Output the [x, y] coordinate of the center of the cell containing the given text.  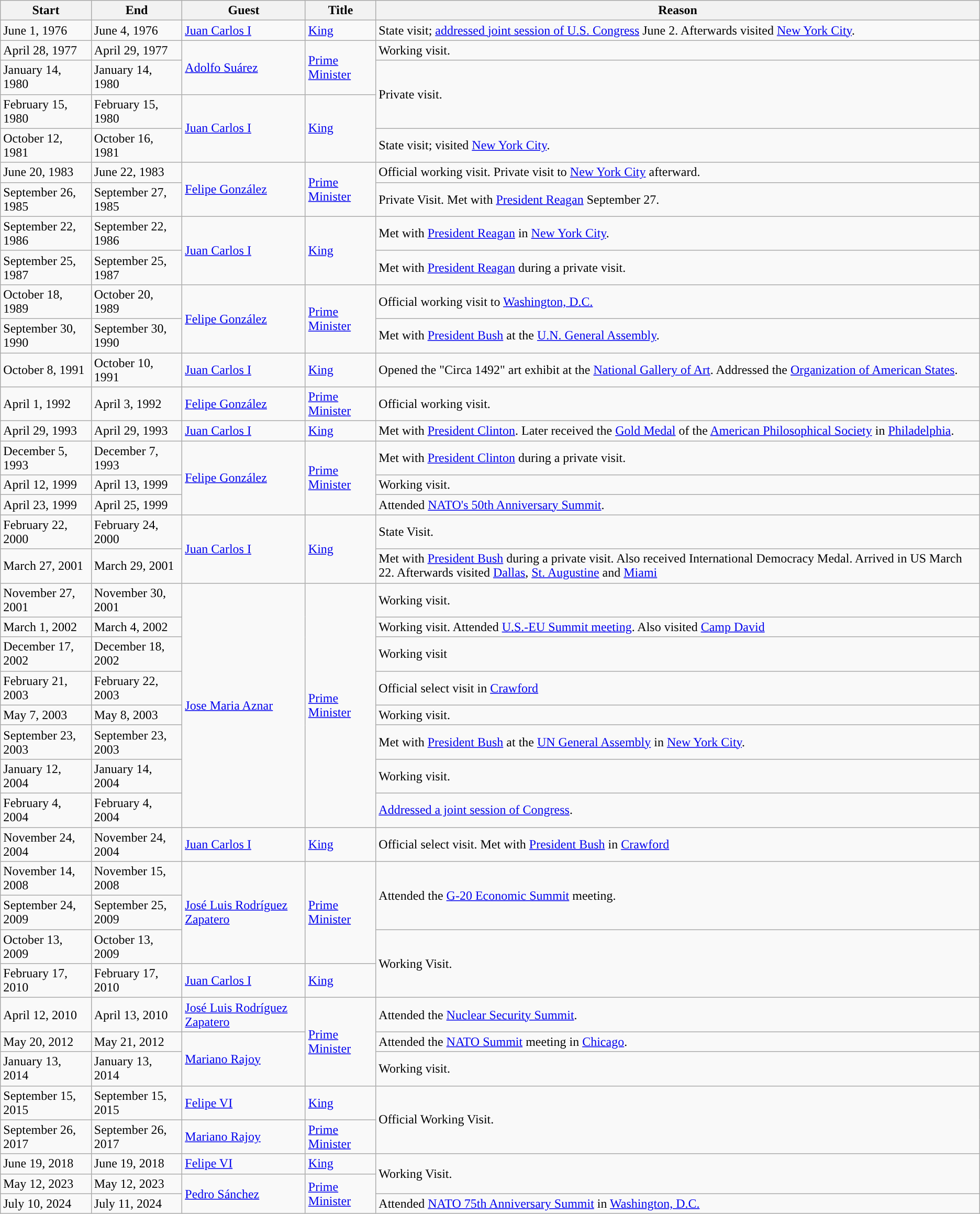
Guest [244, 10]
May 20, 2012 [46, 1042]
May 8, 2003 [137, 715]
December 18, 2002 [137, 654]
Attended the G-20 Economic Summit meeting. [677, 896]
Attended NATO's 50th Anniversary Summit. [677, 505]
September 25, 2009 [137, 912]
Met with President Clinton during a private visit. [677, 458]
April 28, 1977 [46, 50]
February 21, 2003 [46, 688]
September 24, 2009 [46, 912]
December 7, 1993 [137, 458]
Attended the Nuclear Security Summit. [677, 1015]
Jose Maria Aznar [244, 705]
April 13, 1999 [137, 485]
November 30, 2001 [137, 600]
September 26, 1985 [46, 199]
April 12, 1999 [46, 485]
November 15, 2008 [137, 879]
June 22, 1983 [137, 172]
February 22, 2000 [46, 532]
Pedro Sánchez [244, 1194]
April 29, 1977 [137, 50]
December 5, 1993 [46, 458]
Official working visit. [677, 404]
June 20, 1983 [46, 172]
Official select visit in Crawford [677, 688]
November 27, 2001 [46, 600]
April 1, 1992 [46, 404]
State visit; addressed joint session of U.S. Congress June 2. Afterwards visited New York City. [677, 30]
Working visit [677, 654]
April 12, 2010 [46, 1015]
July 11, 2024 [137, 1204]
October 12, 1981 [46, 146]
Private Visit. Met with President Reagan September 27. [677, 199]
October 10, 1991 [137, 370]
Met with President Reagan in New York City. [677, 234]
April 23, 1999 [46, 505]
April 13, 2010 [137, 1015]
Adolfo Suárez [244, 67]
State visit; visited New York City. [677, 146]
October 18, 1989 [46, 302]
Official working visit to Washington, D.C. [677, 302]
End [137, 10]
May 21, 2012 [137, 1042]
Reason [677, 10]
July 10, 2024 [46, 1204]
Met with President Reagan during a private visit. [677, 267]
Start [46, 10]
June 1, 1976 [46, 30]
Met with President Clinton. Later received the Gold Medal of the American Philosophical Society in Philadelphia. [677, 431]
March 1, 2002 [46, 627]
Met with President Bush at the UN General Assembly in New York City. [677, 742]
Attended NATO 75th Anniversary Summit in Washington, D.C. [677, 1204]
Private visit. [677, 94]
Attended the NATO Summit meeting in Chicago. [677, 1042]
Title [340, 10]
February 22, 2003 [137, 688]
November 14, 2008 [46, 879]
March 4, 2002 [137, 627]
October 20, 1989 [137, 302]
April 25, 1999 [137, 505]
Official select visit. Met with President Bush in Crawford [677, 844]
September 27, 1985 [137, 199]
Addressed a joint session of Congress. [677, 810]
June 4, 1976 [137, 30]
Official Working Visit. [677, 1120]
Met with President Bush at the U.N. General Assembly. [677, 335]
March 27, 2001 [46, 566]
January 14, 2004 [137, 776]
State Visit. [677, 532]
December 17, 2002 [46, 654]
Opened the "Circa 1492" art exhibit at the National Gallery of Art. Addressed the Organization of American States. [677, 370]
May 7, 2003 [46, 715]
February 24, 2000 [137, 532]
Working visit. Attended U.S.-EU Summit meeting. Also visited Camp David [677, 627]
April 3, 1992 [137, 404]
March 29, 2001 [137, 566]
October 16, 1981 [137, 146]
January 12, 2004 [46, 776]
Official working visit. Private visit to New York City afterward. [677, 172]
October 8, 1991 [46, 370]
